Pinpoint the cell where the given text exists, returning its [X, Y] midpoint coordinate. 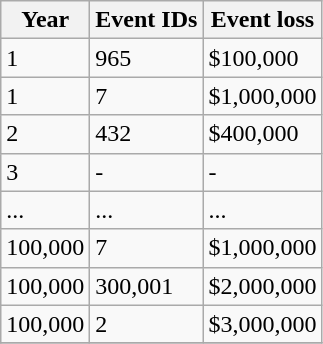
Year [46, 20]
432 [146, 134]
$400,000 [262, 134]
300,001 [146, 286]
965 [146, 58]
$2,000,000 [262, 286]
$100,000 [262, 58]
Event IDs [146, 20]
3 [46, 172]
$3,000,000 [262, 324]
Event loss [262, 20]
